Return the (X, Y) coordinate for the center point of the cell that contains the specified text.  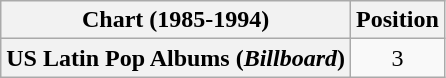
US Latin Pop Albums (Billboard) (176, 58)
Position (398, 20)
Chart (1985-1994) (176, 20)
3 (398, 58)
